Return the [x, y] coordinate for the center point of the cell that contains the specified text.  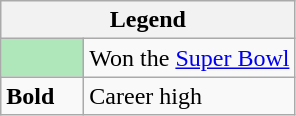
Legend [148, 20]
Bold [42, 96]
Won the Super Bowl [190, 58]
Career high [190, 96]
